Output the [x, y] coordinate of the center of the cell containing the given text.  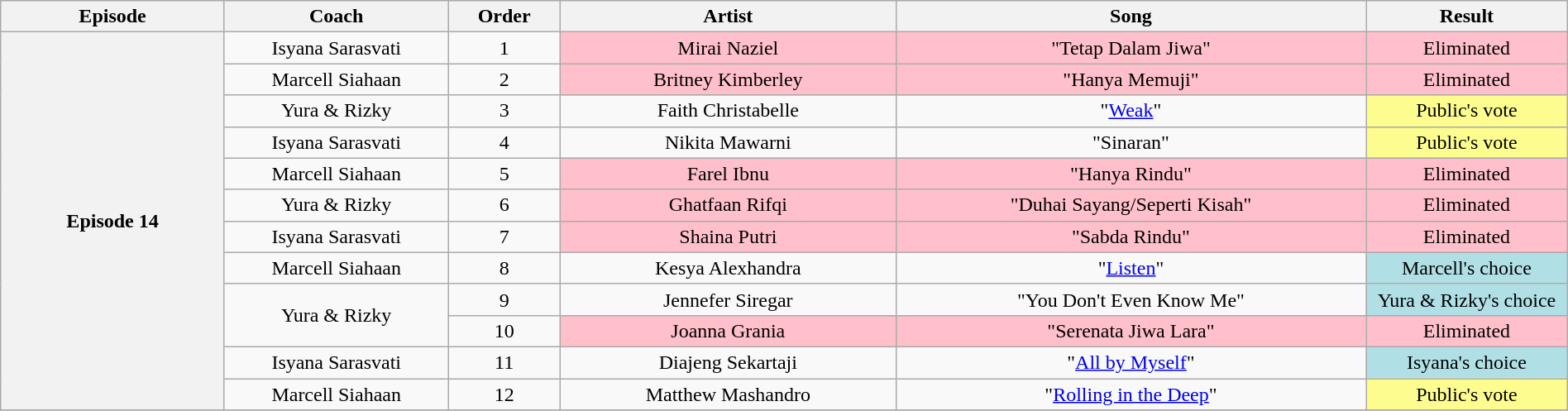
Kesya Alexhandra [728, 268]
Isyana's choice [1467, 362]
"Hanya Rindu" [1131, 174]
"Listen" [1131, 268]
12 [504, 394]
2 [504, 79]
Nikita Mawarni [728, 142]
Faith Christabelle [728, 111]
Episode [112, 17]
6 [504, 205]
11 [504, 362]
3 [504, 111]
"Tetap Dalam Jiwa" [1131, 48]
Shaina Putri [728, 237]
Marcell's choice [1467, 268]
8 [504, 268]
5 [504, 174]
1 [504, 48]
"Hanya Memuji" [1131, 79]
"Sinaran" [1131, 142]
Result [1467, 17]
7 [504, 237]
"Weak" [1131, 111]
"Sabda Rindu" [1131, 237]
Diajeng Sekartaji [728, 362]
4 [504, 142]
"All by Myself" [1131, 362]
Episode 14 [112, 222]
Artist [728, 17]
Coach [336, 17]
Farel Ibnu [728, 174]
Jennefer Siregar [728, 299]
Britney Kimberley [728, 79]
10 [504, 331]
Joanna Grania [728, 331]
"Serenata Jiwa Lara" [1131, 331]
"Rolling in the Deep" [1131, 394]
Mirai Naziel [728, 48]
Matthew Mashandro [728, 394]
"Duhai Sayang/Seperti Kisah" [1131, 205]
Ghatfaan Rifqi [728, 205]
Song [1131, 17]
Order [504, 17]
"You Don't Even Know Me" [1131, 299]
Yura & Rizky's choice [1467, 299]
9 [504, 299]
